For the text-containing cell, return its midpoint in [X, Y] coordinate format. 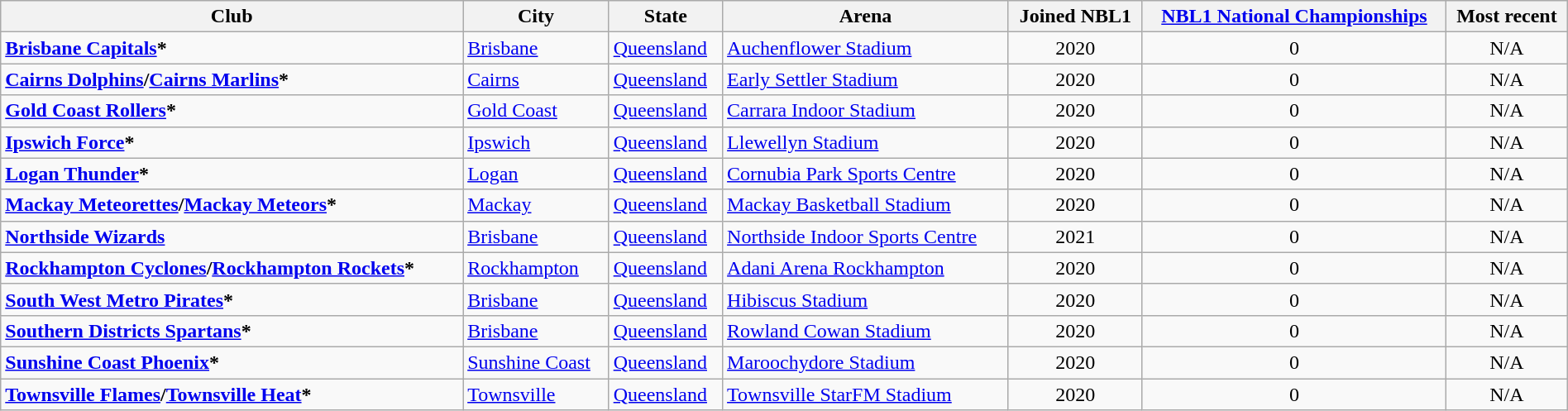
Mackay Basketball Stadium [866, 205]
State [665, 17]
Club [232, 17]
Auchenflower Stadium [866, 48]
Arena [866, 17]
Northside Indoor Sports Centre [866, 237]
City [536, 17]
Maroochydore Stadium [866, 362]
Llewellyn Stadium [866, 142]
Carrara Indoor Stadium [866, 111]
Ipswich Force* [232, 142]
Mackay Meteorettes/Mackay Meteors* [232, 205]
NBL1 National Championships [1293, 17]
Rockhampton Cyclones/Rockhampton Rockets* [232, 268]
Cairns [536, 79]
Joined NBL1 [1075, 17]
Logan [536, 174]
Gold Coast Rollers* [232, 111]
Mackay [536, 205]
Sunshine Coast [536, 362]
Early Settler Stadium [866, 79]
2021 [1075, 237]
Sunshine Coast Phoenix* [232, 362]
Logan Thunder* [232, 174]
Adani Arena Rockhampton [866, 268]
South West Metro Pirates* [232, 299]
Brisbane Capitals* [232, 48]
Rowland Cowan Stadium [866, 331]
Northside Wizards [232, 237]
Townsville [536, 394]
Ipswich [536, 142]
Southern Districts Spartans* [232, 331]
Townsville StarFM Stadium [866, 394]
Cornubia Park Sports Centre [866, 174]
Most recent [1507, 17]
Gold Coast [536, 111]
Rockhampton [536, 268]
Cairns Dolphins/Cairns Marlins* [232, 79]
Townsville Flames/Townsville Heat* [232, 394]
Hibiscus Stadium [866, 299]
